Return the (X, Y) coordinate for the center point of the cell that contains the specified text.  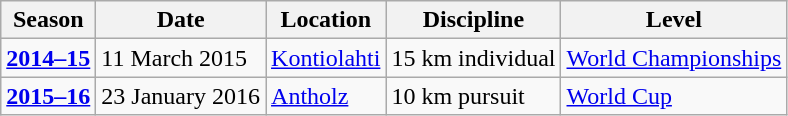
Level (674, 20)
11 March 2015 (181, 58)
World Cup (674, 96)
Location (326, 20)
2015–16 (48, 96)
10 km pursuit (474, 96)
Antholz (326, 96)
World Championships (674, 58)
15 km individual (474, 58)
Kontiolahti (326, 58)
Season (48, 20)
Date (181, 20)
Discipline (474, 20)
23 January 2016 (181, 96)
2014–15 (48, 58)
